Provide the [x, y] coordinate of the cell's center where the given text is located.  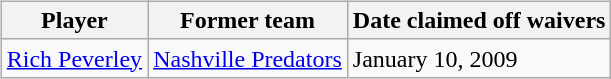
Nashville Predators [248, 58]
Rich Peverley [74, 58]
Former team [248, 20]
Date claimed off waivers [479, 20]
January 10, 2009 [479, 58]
Player [74, 20]
